Return the [x, y] coordinate for the center point of the cell that contains the specified text.  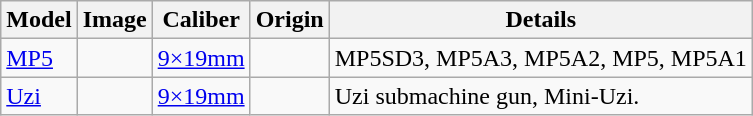
Uzi submachine gun, Mini-Uzi. [540, 96]
MP5 [39, 58]
Origin [290, 20]
Model [39, 20]
Caliber [201, 20]
MP5SD3, MP5A3, MP5A2, MP5, MP5A1 [540, 58]
Details [540, 20]
Uzi [39, 96]
Image [114, 20]
